Output the [x, y] coordinate of the center of the cell containing the given text.  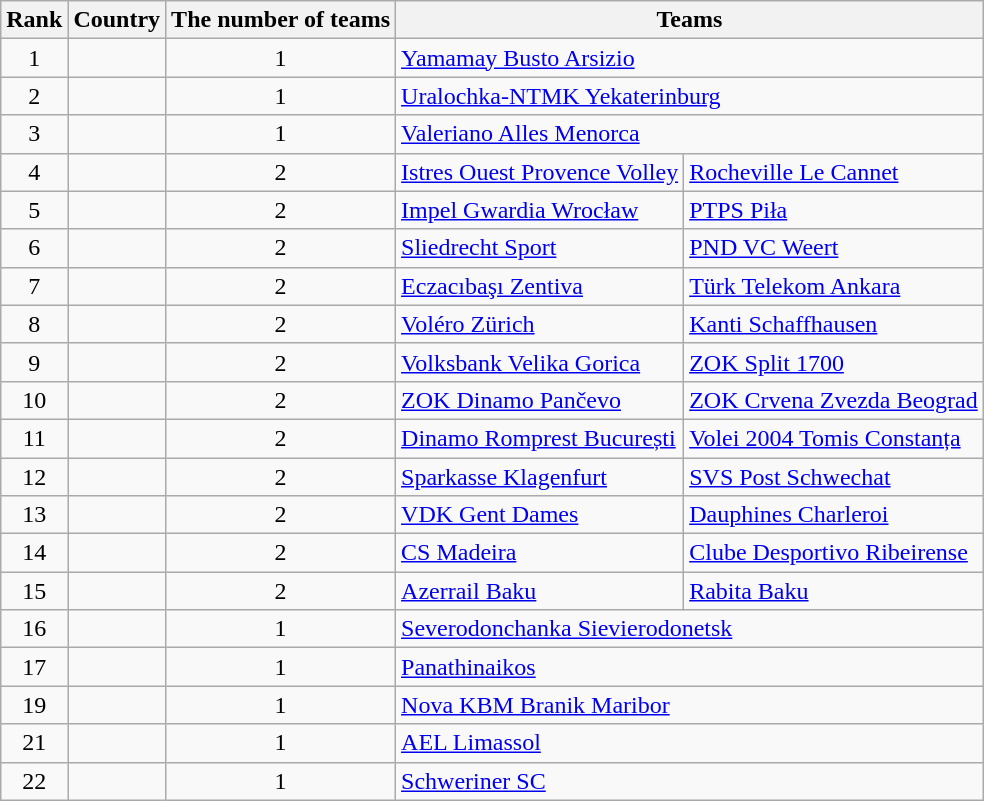
Nova KBM Branik Maribor [690, 705]
4 [34, 172]
7 [34, 286]
SVS Post Schwechat [834, 477]
8 [34, 324]
ZOK Dinamo Pančevo [540, 400]
Schweriner SC [690, 781]
Dauphines Charleroi [834, 515]
15 [34, 591]
Dinamo Romprest București [540, 438]
Impel Gwardia Wrocław [540, 210]
Istres Ouest Provence Volley [540, 172]
Türk Telekom Ankara [834, 286]
19 [34, 705]
CS Madeira [540, 553]
Sparkasse Klagenfurt [540, 477]
PTPS Piła [834, 210]
Volei 2004 Tomis Constanța [834, 438]
6 [34, 248]
3 [34, 134]
5 [34, 210]
Valeriano Alles Menorca [690, 134]
21 [34, 743]
Rocheville Le Cannet [834, 172]
The number of teams [281, 20]
17 [34, 667]
Voléro Zürich [540, 324]
VDK Gent Dames [540, 515]
Eczacıbaşı Zentiva [540, 286]
14 [34, 553]
22 [34, 781]
11 [34, 438]
PND VC Weert [834, 248]
Yamamay Busto Arsizio [690, 58]
Clube Desportivo Ribeirense [834, 553]
12 [34, 477]
16 [34, 629]
ZOK Crvena Zvezda Beograd [834, 400]
Uralochka-NTMK Yekaterinburg [690, 96]
Rabita Baku [834, 591]
Rank [34, 20]
13 [34, 515]
9 [34, 362]
Azerrail Baku [540, 591]
Teams [690, 20]
Sliedrecht Sport [540, 248]
Kanti Schaffhausen [834, 324]
10 [34, 400]
AEL Limassol [690, 743]
Country [117, 20]
Volksbank Velika Gorica [540, 362]
Panathinaikos [690, 667]
ZOK Split 1700 [834, 362]
Severodonchanka Sievierodonetsk [690, 629]
